Detect which cell encompasses the target text, then output its (X, Y) center coordinate. 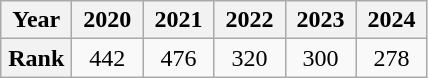
Rank (36, 58)
300 (320, 58)
320 (250, 58)
2020 (108, 20)
Year (36, 20)
2021 (178, 20)
2022 (250, 20)
476 (178, 58)
278 (392, 58)
2024 (392, 20)
442 (108, 58)
2023 (320, 20)
